Capture the cell that displays the provided text and extract its [x, y] central coordinate. 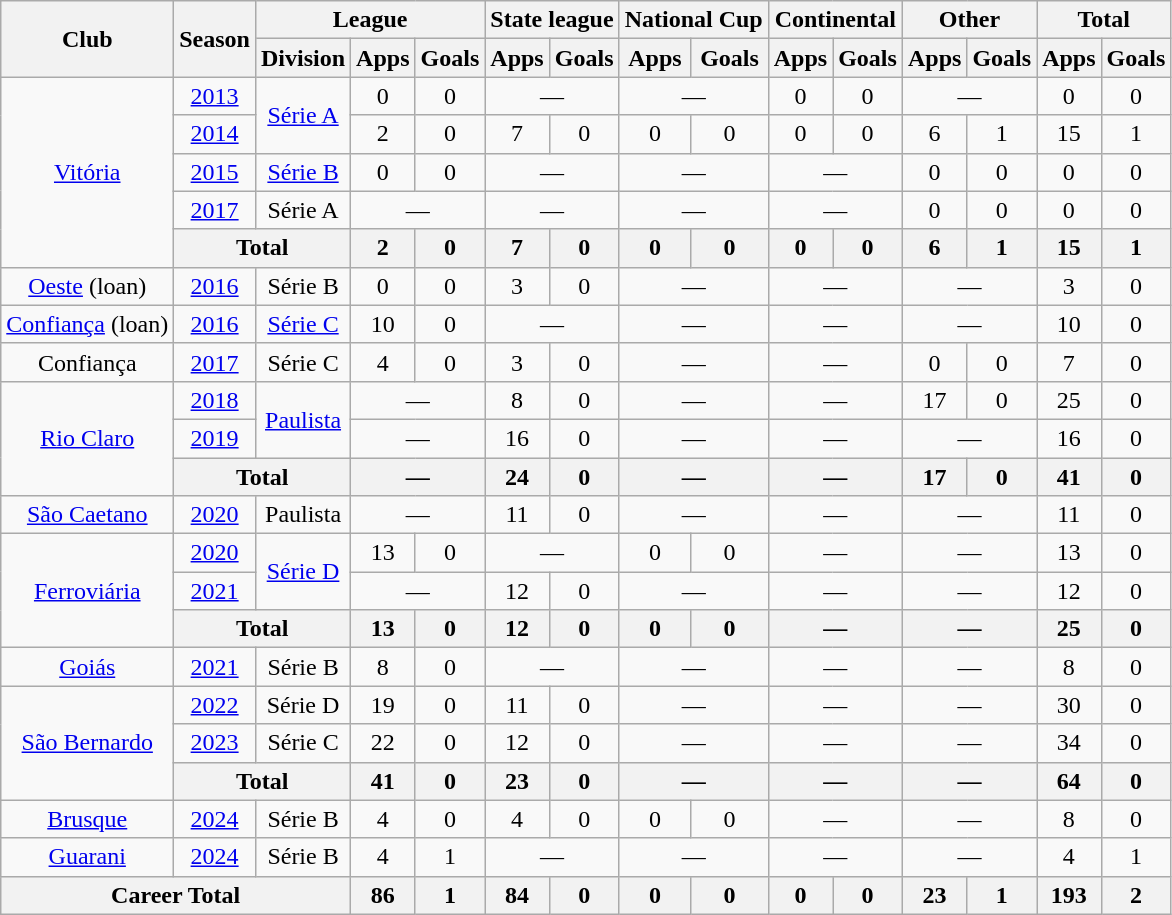
24 [517, 477]
Vitória [88, 172]
National Cup [694, 20]
São Bernardo [88, 743]
19 [383, 705]
Season [215, 39]
Career Total [176, 895]
Continental [835, 20]
Rio Claro [88, 438]
34 [1069, 743]
2015 [215, 172]
São Caetano [88, 515]
2018 [215, 400]
League [370, 20]
30 [1069, 705]
86 [383, 895]
Confiança [88, 362]
2014 [215, 134]
193 [1069, 895]
Brusque [88, 819]
Club [88, 39]
Confiança (loan) [88, 324]
2019 [215, 438]
Guarani [88, 857]
2022 [215, 705]
64 [1069, 781]
Oeste (loan) [88, 286]
84 [517, 895]
Ferroviária [88, 591]
Division [302, 58]
22 [383, 743]
Other [969, 20]
Goiás [88, 667]
State league [552, 20]
2023 [215, 743]
2013 [215, 96]
